Find where the given text appears and provide that cell's center as (X, Y) coordinate. 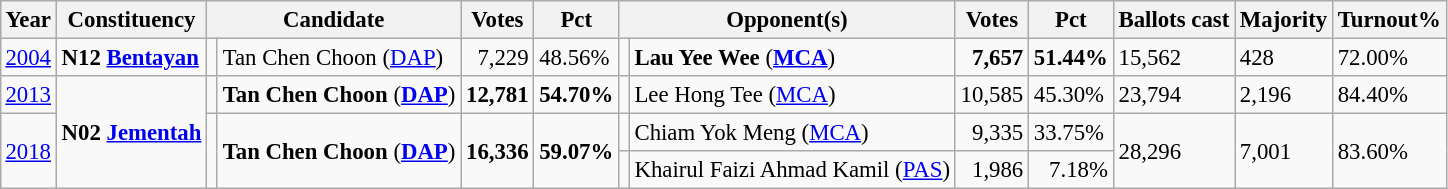
1,986 (992, 170)
428 (1284, 57)
33.75% (1072, 133)
Opponent(s) (788, 20)
83.60% (1389, 152)
Lau Yee Wee (MCA) (792, 57)
51.44% (1072, 57)
Lee Hong Tee (MCA) (792, 95)
Khairul Faizi Ahmad Kamil (PAS) (792, 170)
16,336 (498, 152)
N02 Jementah (131, 132)
15,562 (1174, 57)
Chiam Yok Meng (MCA) (792, 133)
2004 (28, 57)
23,794 (1174, 95)
12,781 (498, 95)
7,657 (992, 57)
10,585 (992, 95)
Candidate (334, 20)
45.30% (1072, 95)
84.40% (1389, 95)
N12 Bentayan (131, 57)
7,229 (498, 57)
Year (28, 20)
Ballots cast (1174, 20)
2018 (28, 152)
7,001 (1284, 152)
7.18% (1072, 170)
9,335 (992, 133)
Turnout% (1389, 20)
Majority (1284, 20)
2013 (28, 95)
72.00% (1389, 57)
48.56% (576, 57)
28,296 (1174, 152)
2,196 (1284, 95)
59.07% (576, 152)
54.70% (576, 95)
Constituency (131, 20)
